Return the [x, y] coordinate for the center point of the cell that contains the specified text.  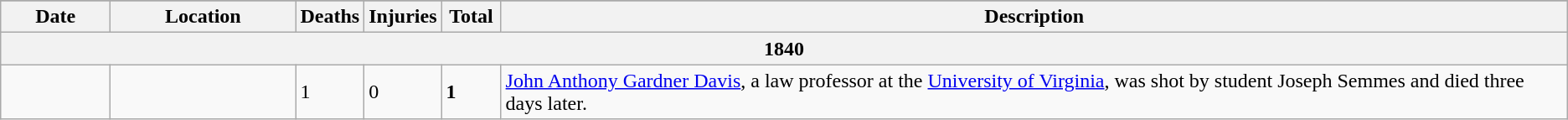
Location [203, 17]
Deaths [330, 17]
1840 [784, 49]
John Anthony Gardner Davis, a law professor at the University of Virginia, was shot by student Joseph Semmes and died three days later. [1034, 92]
Injuries [403, 17]
Total [471, 17]
Date [55, 17]
Description [1034, 17]
0 [403, 92]
